Pinpoint the cell where the given text exists, returning its (x, y) midpoint coordinate. 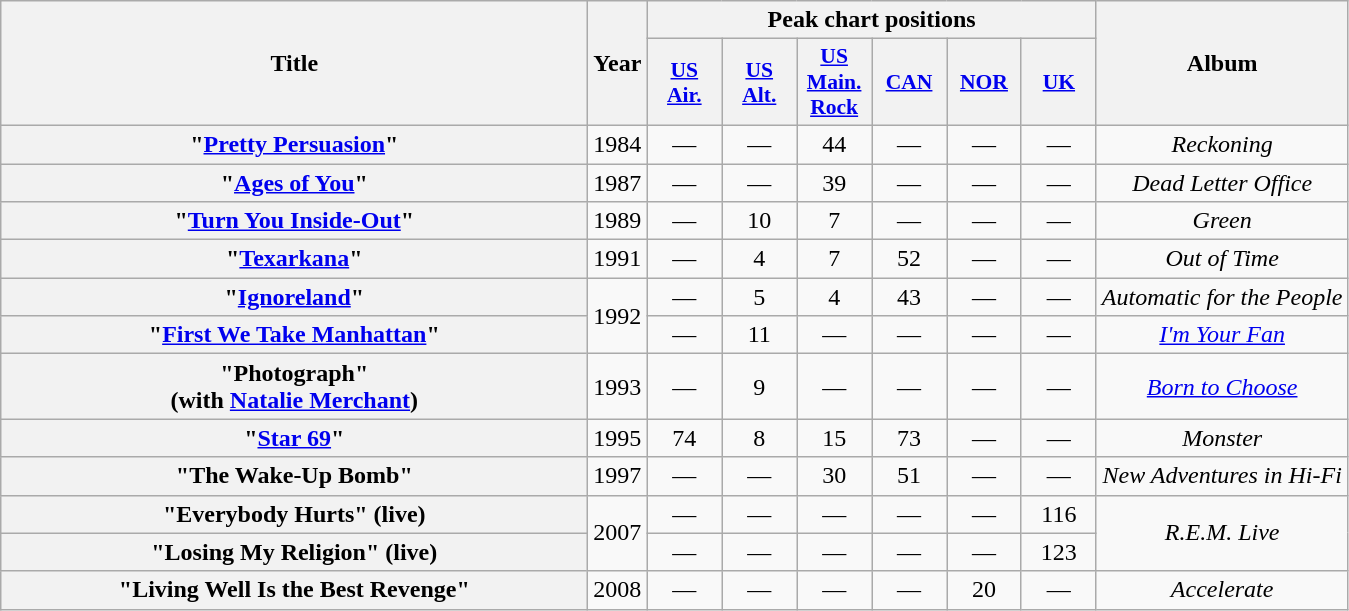
1991 (618, 259)
Automatic for the People (1222, 297)
1984 (618, 144)
"Ignoreland" (294, 297)
Born to Choose (1222, 386)
74 (684, 438)
Out of Time (1222, 259)
"Ages of You" (294, 183)
39 (834, 183)
Album (1222, 64)
123 (1058, 552)
USAir. (684, 82)
UK (1058, 82)
"Pretty Persuasion" (294, 144)
"Star 69" (294, 438)
30 (834, 476)
73 (910, 438)
"Losing My Religion" (live) (294, 552)
NOR (984, 82)
USMain. Rock (834, 82)
I'm Your Fan (1222, 335)
Peak chart positions (872, 20)
"Photograph"(with Natalie Merchant) (294, 386)
CAN (910, 82)
1989 (618, 221)
51 (910, 476)
1987 (618, 183)
"Everybody Hurts" (live) (294, 514)
9 (760, 386)
Monster (1222, 438)
"Turn You Inside-Out" (294, 221)
44 (834, 144)
Green (1222, 221)
Title (294, 64)
Accelerate (1222, 590)
1992 (618, 316)
116 (1058, 514)
R.E.M. Live (1222, 533)
43 (910, 297)
2008 (618, 590)
New Adventures in Hi-Fi (1222, 476)
Year (618, 64)
"The Wake-Up Bomb" (294, 476)
1993 (618, 386)
Reckoning (1222, 144)
USAlt. (760, 82)
8 (760, 438)
11 (760, 335)
10 (760, 221)
"First We Take Manhattan" (294, 335)
20 (984, 590)
Dead Letter Office (1222, 183)
5 (760, 297)
"Living Well Is the Best Revenge" (294, 590)
2007 (618, 533)
"Texarkana" (294, 259)
1997 (618, 476)
52 (910, 259)
1995 (618, 438)
15 (834, 438)
